Identify which cell holds the provided text, then report its [X, Y] central coordinate. 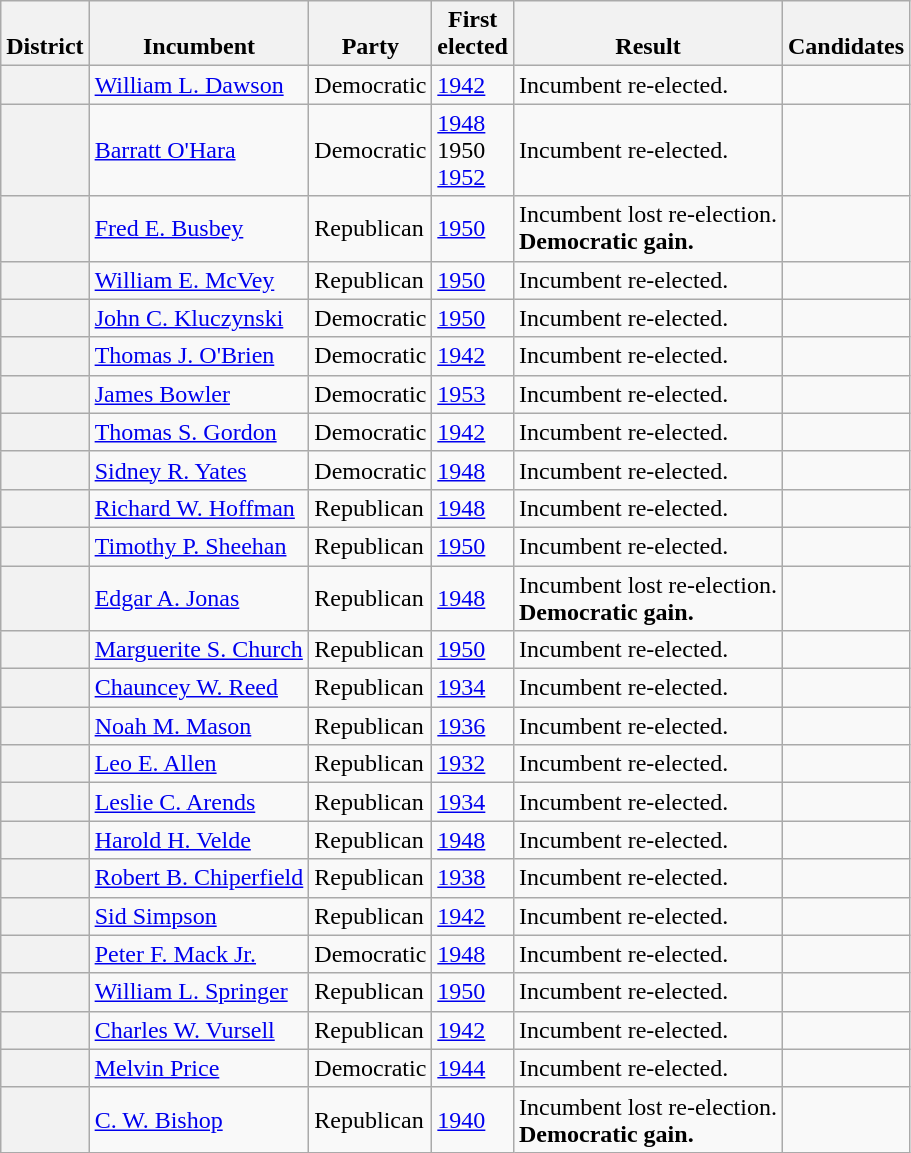
1940 [473, 1120]
William L. Dawson [199, 85]
Chauncey W. Reed [199, 688]
Harold H. Velde [199, 840]
Peter F. Mack Jr. [199, 954]
James Bowler [199, 394]
1936 [473, 726]
Thomas J. O'Brien [199, 356]
Robert B. Chiperfield [199, 878]
Charles W. Vursell [199, 1030]
Party [370, 34]
19481950 1952 [473, 150]
Barratt O'Hara [199, 150]
Richard W. Hoffman [199, 508]
1953 [473, 394]
William E. McVey [199, 280]
Noah M. Mason [199, 726]
Result [648, 34]
District [45, 34]
Sid Simpson [199, 916]
Candidates [846, 34]
1932 [473, 764]
1938 [473, 878]
Timothy P. Sheehan [199, 546]
Thomas S. Gordon [199, 432]
1944 [473, 1068]
Sidney R. Yates [199, 470]
C. W. Bishop [199, 1120]
Firstelected [473, 34]
Leslie C. Arends [199, 802]
John C. Kluczynski [199, 318]
Edgar A. Jonas [199, 598]
Incumbent [199, 34]
Marguerite S. Church [199, 650]
Melvin Price [199, 1068]
William L. Springer [199, 992]
Leo E. Allen [199, 764]
Fred E. Busbey [199, 228]
